Detect which cell encompasses the target text, then output its [x, y] center coordinate. 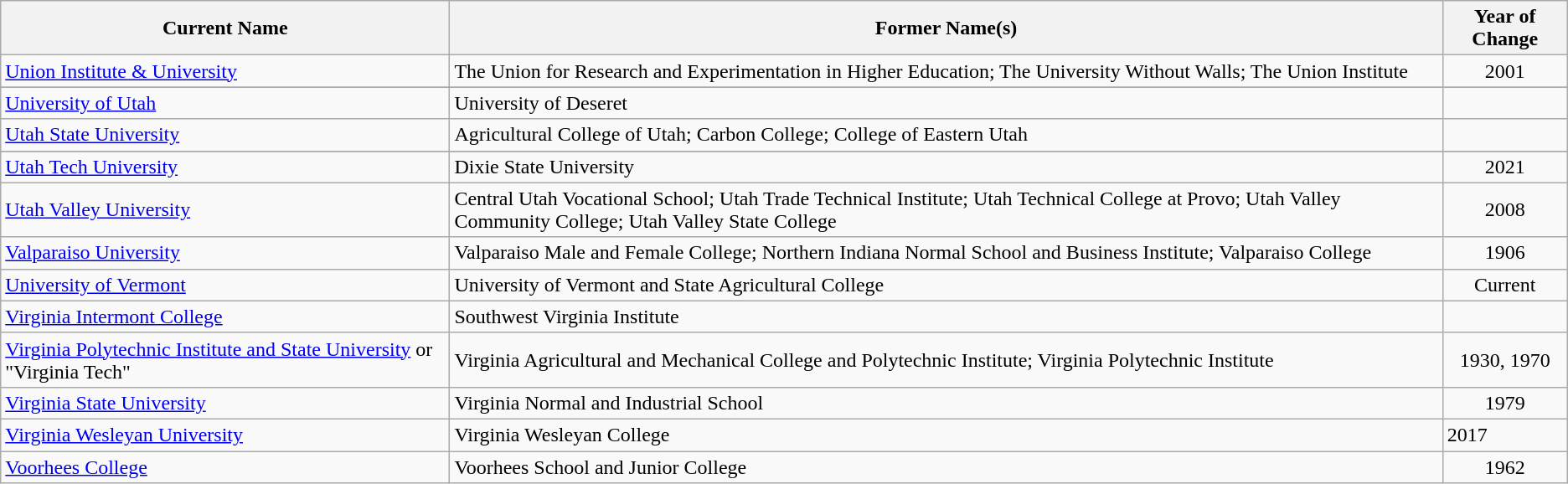
The Union for Research and Experimentation in Higher Education; The University Without Walls; The Union Institute [946, 71]
Voorhees College [225, 466]
Virginia State University [225, 403]
Valparaiso University [225, 253]
Virginia Agricultural and Mechanical College and Polytechnic Institute; Virginia Polytechnic Institute [946, 360]
Virginia Normal and Industrial School [946, 403]
Voorhees School and Junior College [946, 466]
Utah State University [225, 135]
Agricultural College of Utah; Carbon College; College of Eastern Utah [946, 135]
2017 [1504, 435]
Current Name [225, 28]
Former Name(s) [946, 28]
Current [1504, 285]
Virginia Wesleyan College [946, 435]
Utah Tech University [225, 167]
1906 [1504, 253]
Valparaiso Male and Female College; Northern Indiana Normal School and Business Institute; Valparaiso College [946, 253]
University of Vermont and State Agricultural College [946, 285]
1930, 1970 [1504, 360]
2001 [1504, 71]
University of Deseret [946, 103]
2021 [1504, 167]
Dixie State University [946, 167]
1979 [1504, 403]
Virginia Wesleyan University [225, 435]
Year of Change [1504, 28]
Virginia Polytechnic Institute and State University or "Virginia Tech" [225, 360]
2008 [1504, 209]
University of Utah [225, 103]
Utah Valley University [225, 209]
Virginia Intermont College [225, 317]
Southwest Virginia Institute [946, 317]
Union Institute & University [225, 71]
University of Vermont [225, 285]
1962 [1504, 466]
